Scan for the cell matching the given text and deliver its (X, Y) coordinate at center. 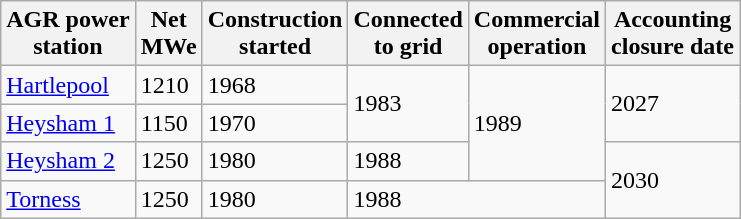
1983 (408, 104)
1150 (168, 123)
NetMWe (168, 34)
Heysham 1 (68, 123)
Commercialoperation (536, 34)
2030 (673, 180)
2027 (673, 104)
Connectedto grid (408, 34)
Constructionstarted (275, 34)
Heysham 2 (68, 161)
Torness (68, 199)
1970 (275, 123)
1989 (536, 123)
Accountingclosure date (673, 34)
1968 (275, 85)
1210 (168, 85)
AGR powerstation (68, 34)
Hartlepool (68, 85)
